Pinpoint the cell where the given text exists, returning its (X, Y) midpoint coordinate. 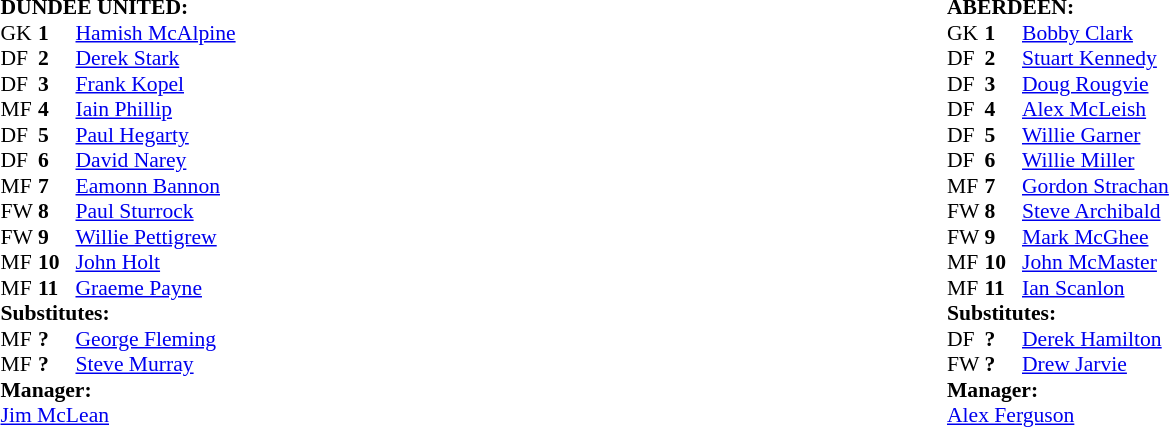
George Fleming (156, 339)
Willie Pettigrew (156, 237)
David Narey (156, 161)
Paul Hegarty (156, 135)
Graeme Payne (156, 288)
Iain Phillip (156, 109)
Drew Jarvie (1096, 365)
Bobby Clark (1096, 33)
Paul Sturrock (156, 211)
Alex McLeish (1096, 109)
John Holt (156, 263)
Doug Rougvie (1096, 84)
Derek Hamilton (1096, 339)
John McMaster (1096, 263)
Steve Archibald (1096, 211)
Willie Miller (1096, 161)
Stuart Kennedy (1096, 59)
Frank Kopel (156, 84)
Willie Garner (1096, 135)
Eamonn Bannon (156, 186)
Derek Stark (156, 59)
Gordon Strachan (1096, 186)
Mark McGhee (1096, 237)
Hamish McAlpine (156, 33)
Steve Murray (156, 365)
Ian Scanlon (1096, 288)
